Extract the [X, Y] coordinate from the center of the cell holding the provided text.  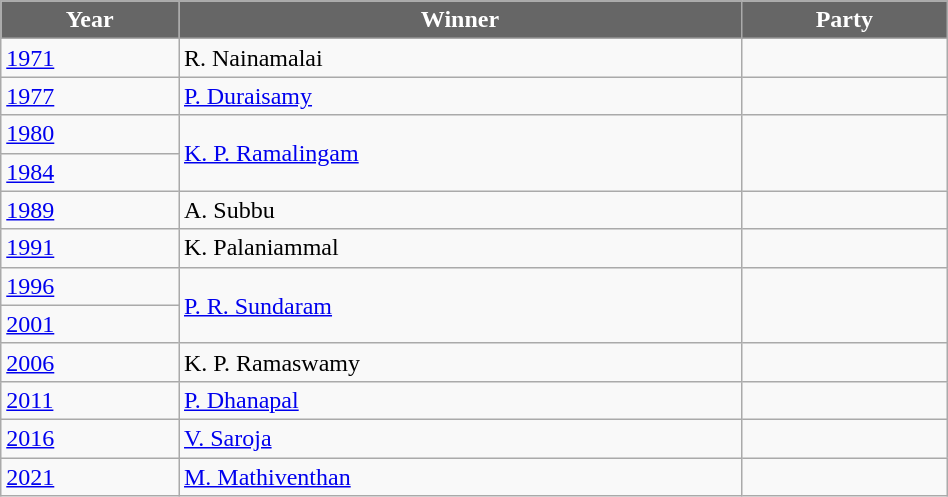
K. Palaniammal [460, 248]
2021 [90, 477]
P. Dhanapal [460, 400]
1977 [90, 96]
1971 [90, 58]
1989 [90, 210]
R. Nainamalai [460, 58]
2011 [90, 400]
K. P. Ramaswamy [460, 362]
1980 [90, 134]
M. Mathiventhan [460, 477]
2006 [90, 362]
P. R. Sundaram [460, 305]
1996 [90, 286]
1984 [90, 172]
P. Duraisamy [460, 96]
V. Saroja [460, 438]
1991 [90, 248]
Winner [460, 20]
2016 [90, 438]
Party [844, 20]
K. P. Ramalingam [460, 153]
Year [90, 20]
2001 [90, 324]
A. Subbu [460, 210]
